Capture the cell that displays the provided text and extract its (X, Y) central coordinate. 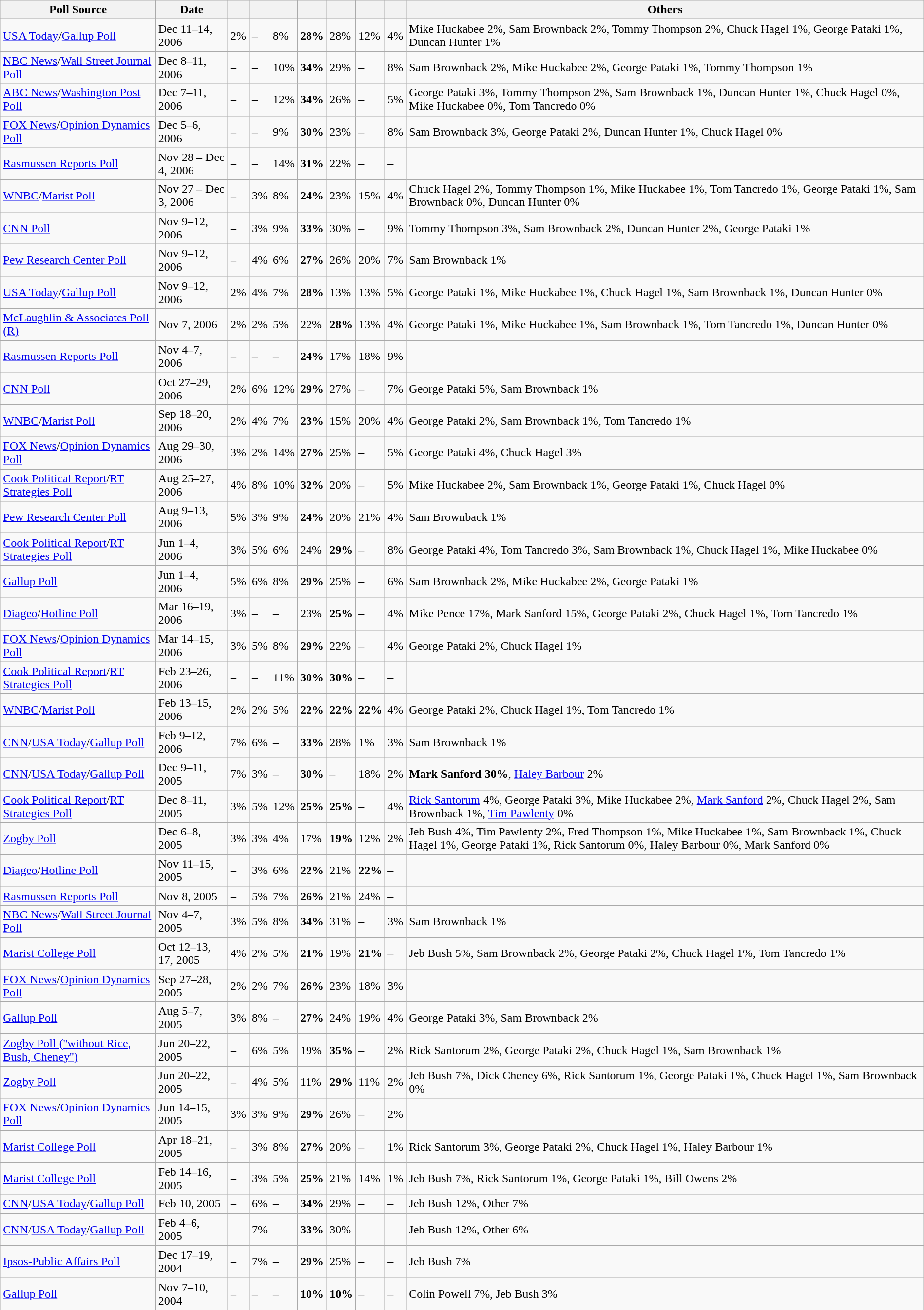
Others (665, 10)
George Pataki 3%, Sam Brownback 2% (665, 1018)
George Pataki 4%, Chuck Hagel 3% (665, 453)
Nov 11–15, 2005 (192, 870)
Mike Huckabee 2%, Sam Brownback 2%, Tommy Thompson 2%, Chuck Hagel 1%, George Pataki 1%, Duncan Hunter 1% (665, 36)
Apr 18–21, 2005 (192, 1147)
Jun 14–15, 2005 (192, 1114)
McLaughlin & Associates Poll (R) (78, 324)
Feb 23–26, 2006 (192, 677)
Nov 7, 2006 (192, 324)
Dec 5–6, 2006 (192, 131)
32% (312, 485)
Dec 6–8, 2005 (192, 838)
Dec 8–11, 2006 (192, 67)
Sam Brownback 2%, Mike Huckabee 2%, George Pataki 1% (665, 582)
Chuck Hagel 2%, Tommy Thompson 1%, Mike Huckabee 1%, Tom Tancredo 1%, George Pataki 1%, Sam Brownback 0%, Duncan Hunter 0% (665, 196)
Mar 16–19, 2006 (192, 613)
Oct 27–29, 2006 (192, 388)
Sam Brownback 3%, George Pataki 2%, Duncan Hunter 1%, Chuck Hagel 0% (665, 131)
Jeb Bush 7%, Rick Santorum 1%, George Pataki 1%, Bill Owens 2% (665, 1178)
George Pataki 4%, Tom Tancredo 3%, Sam Brownback 1%, Chuck Hagel 1%, Mike Huckabee 0% (665, 549)
Jeb Bush 5%, Sam Brownback 2%, George Pataki 2%, Chuck Hagel 1%, Tom Tancredo 1% (665, 954)
Nov 4–7, 2005 (192, 921)
Nov 28 – Dec 4, 2006 (192, 164)
Feb 9–12, 2006 (192, 742)
Nov 27 – Dec 3, 2006 (192, 196)
Feb 14–16, 2005 (192, 1178)
Feb 13–15, 2006 (192, 710)
Mike Pence 17%, Mark Sanford 15%, George Pataki 2%, Chuck Hagel 1%, Tom Tancredo 1% (665, 613)
Dec 9–11, 2005 (192, 774)
Ipsos-Public Affairs Poll (78, 1261)
Dec 8–11, 2005 (192, 806)
George Pataki 2%, Chuck Hagel 1% (665, 646)
Colin Powell 7%, Jeb Bush 3% (665, 1294)
Sam Brownback 2%, Mike Huckabee 2%, George Pataki 1%, Tommy Thompson 1% (665, 67)
Aug 5–7, 2005 (192, 1018)
Aug 29–30, 2006 (192, 453)
Feb 4–6, 2005 (192, 1230)
Mar 14–15, 2006 (192, 646)
Tommy Thompson 3%, Sam Brownback 2%, Duncan Hunter 2%, George Pataki 1% (665, 228)
Sep 27–28, 2005 (192, 986)
George Pataki 1%, Mike Huckabee 1%, Sam Brownback 1%, Tom Tancredo 1%, Duncan Hunter 0% (665, 324)
George Pataki 2%, Chuck Hagel 1%, Tom Tancredo 1% (665, 710)
George Pataki 3%, Tommy Thompson 2%, Sam Brownback 1%, Duncan Hunter 1%, Chuck Hagel 0%, Mike Huckabee 0%, Tom Tancredo 0% (665, 100)
Mike Huckabee 2%, Sam Brownback 1%, George Pataki 1%, Chuck Hagel 0% (665, 485)
Jeb Bush 7%, Dick Cheney 6%, Rick Santorum 1%, George Pataki 1%, Chuck Hagel 1%, Sam Brownback 0% (665, 1082)
Poll Source (78, 10)
Oct 12–13, 17, 2005 (192, 954)
George Pataki 5%, Sam Brownback 1% (665, 388)
Rick Santorum 4%, George Pataki 3%, Mike Huckabee 2%, Mark Sanford 2%, Chuck Hagel 2%, Sam Brownback 1%, Tim Pawlenty 0% (665, 806)
Dec 11–14, 2006 (192, 36)
Sep 18–20, 2006 (192, 421)
Jeb Bush 12%, Other 7% (665, 1204)
35% (342, 1050)
Nov 8, 2005 (192, 896)
Aug 9–13, 2006 (192, 517)
Feb 10, 2005 (192, 1204)
Date (192, 10)
Nov 4–7, 2006 (192, 357)
Zogby Poll (''without Rice, Bush, Cheney'') (78, 1050)
Jeb Bush 12%, Other 6% (665, 1230)
Mark Sanford 30%, Haley Barbour 2% (665, 774)
ABC News/Washington Post Poll (78, 100)
Dec 17–19, 2004 (192, 1261)
Rick Santorum 2%, George Pataki 2%, Chuck Hagel 1%, Sam Brownback 1% (665, 1050)
Rick Santorum 3%, George Pataki 2%, Chuck Hagel 1%, Haley Barbour 1% (665, 1147)
George Pataki 1%, Mike Huckabee 1%, Chuck Hagel 1%, Sam Brownback 1%, Duncan Hunter 0% (665, 292)
Dec 7–11, 2006 (192, 100)
Jeb Bush 7% (665, 1261)
Aug 25–27, 2006 (192, 485)
Nov 7–10, 2004 (192, 1294)
George Pataki 2%, Sam Brownback 1%, Tom Tancredo 1% (665, 421)
